Locate the cell with the specified text and output its (x, y) center coordinate. 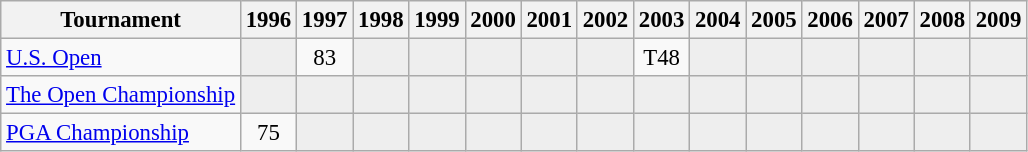
2002 (605, 20)
2004 (718, 20)
T48 (661, 58)
1999 (437, 20)
Tournament (121, 20)
1998 (381, 20)
1996 (268, 20)
2009 (998, 20)
2006 (830, 20)
2003 (661, 20)
PGA Championship (121, 133)
1997 (325, 20)
2000 (493, 20)
83 (325, 58)
U.S. Open (121, 58)
2008 (942, 20)
2007 (886, 20)
75 (268, 133)
2001 (549, 20)
The Open Championship (121, 95)
2005 (774, 20)
